Return the [x, y] coordinate for the center point of the cell that contains the specified text.  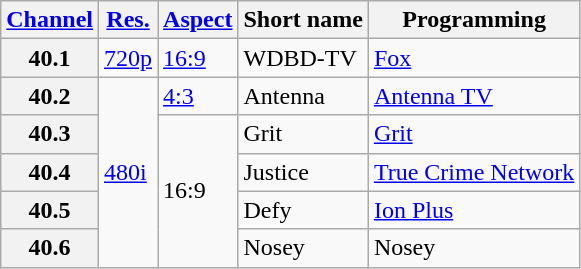
Justice [303, 172]
40.1 [50, 58]
Res. [128, 20]
40.5 [50, 210]
WDBD-TV [303, 58]
Antenna [303, 96]
480i [128, 172]
True Crime Network [474, 172]
40.3 [50, 134]
40.6 [50, 248]
40.4 [50, 172]
Aspect [198, 20]
Defy [303, 210]
Ion Plus [474, 210]
Short name [303, 20]
Channel [50, 20]
40.2 [50, 96]
Fox [474, 58]
Antenna TV [474, 96]
720p [128, 58]
Programming [474, 20]
4:3 [198, 96]
